Identify which cell holds the provided text, then report its (x, y) central coordinate. 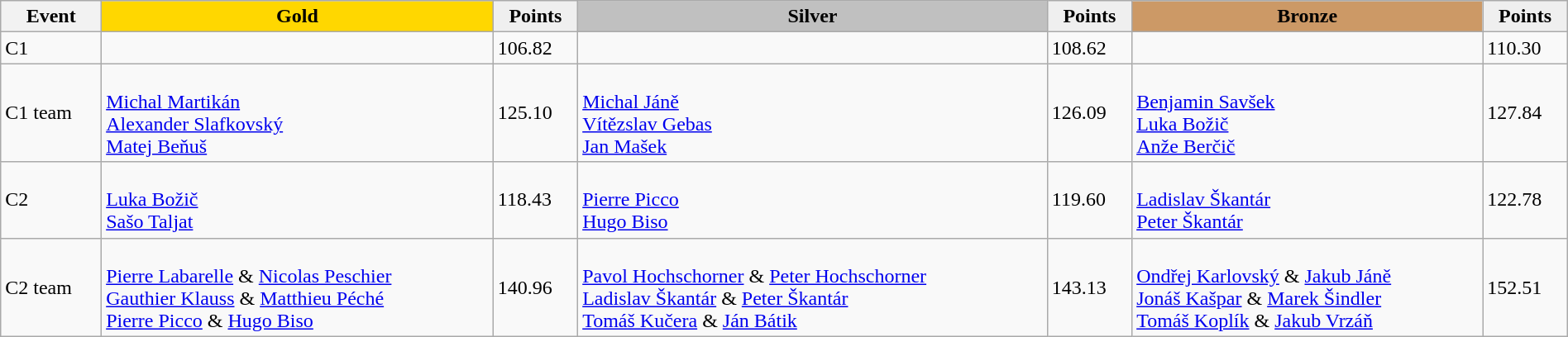
C1 team (51, 112)
Ondřej Karlovský & Jakub JáněJonáš Kašpar & Marek ŠindlerTomáš Koplík & Jakub Vrzáň (1307, 287)
Ladislav ŠkantárPeter Škantár (1307, 200)
C1 (51, 48)
119.60 (1089, 200)
Benjamin SavšekLuka BožičAnže Berčič (1307, 112)
122.78 (1525, 200)
106.82 (535, 48)
126.09 (1089, 112)
Event (51, 17)
C2 (51, 200)
Bronze (1307, 17)
Pierre Labarelle & Nicolas PeschierGauthier Klauss & Matthieu PéchéPierre Picco & Hugo Biso (298, 287)
Pierre PiccoHugo Biso (813, 200)
Silver (813, 17)
127.84 (1525, 112)
152.51 (1525, 287)
C2 team (51, 287)
118.43 (535, 200)
Luka BožičSašo Taljat (298, 200)
Gold (298, 17)
143.13 (1089, 287)
Michal MartikánAlexander SlafkovskýMatej Beňuš (298, 112)
Pavol Hochschorner & Peter HochschornerLadislav Škantár & Peter ŠkantárTomáš Kučera & Ján Bátik (813, 287)
125.10 (535, 112)
110.30 (1525, 48)
108.62 (1089, 48)
Michal JáněVítězslav GebasJan Mašek (813, 112)
140.96 (535, 287)
